Find where the given text appears and provide that cell's center as [x, y] coordinate. 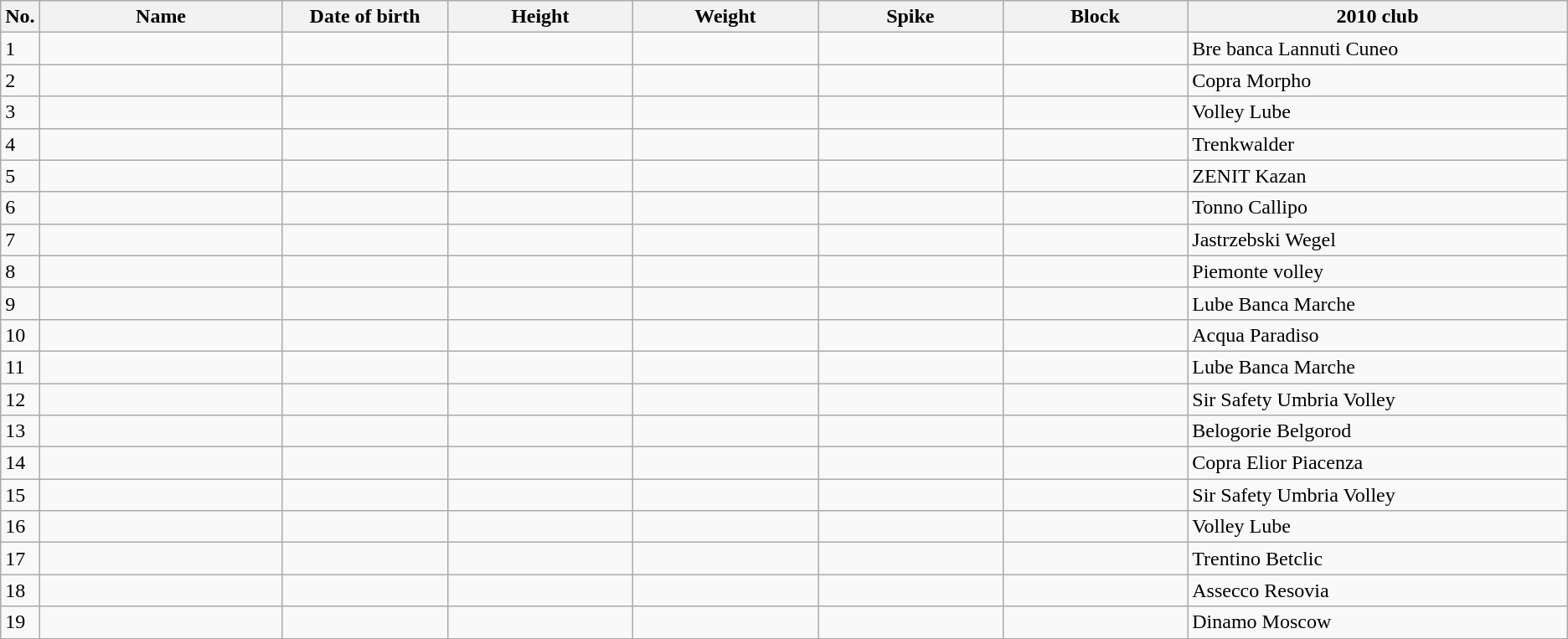
Piemonte volley [1377, 271]
9 [20, 303]
12 [20, 399]
5 [20, 176]
Copra Elior Piacenza [1377, 463]
2 [20, 80]
3 [20, 112]
Assecco Resovia [1377, 590]
13 [20, 431]
10 [20, 335]
Date of birth [365, 17]
6 [20, 208]
Weight [725, 17]
15 [20, 495]
17 [20, 559]
Bre banca Lannuti Cuneo [1377, 49]
11 [20, 367]
Name [161, 17]
Jastrzebski Wegel [1377, 240]
4 [20, 144]
Belogorie Belgorod [1377, 431]
Trentino Betclic [1377, 559]
Block [1096, 17]
1 [20, 49]
Tonno Callipo [1377, 208]
7 [20, 240]
No. [20, 17]
Spike [911, 17]
2010 club [1377, 17]
Trenkwalder [1377, 144]
ZENIT Kazan [1377, 176]
Acqua Paradiso [1377, 335]
Dinamo Moscow [1377, 622]
18 [20, 590]
8 [20, 271]
19 [20, 622]
16 [20, 527]
14 [20, 463]
Copra Morpho [1377, 80]
Height [539, 17]
